Capture the cell that displays the provided text and extract its (x, y) central coordinate. 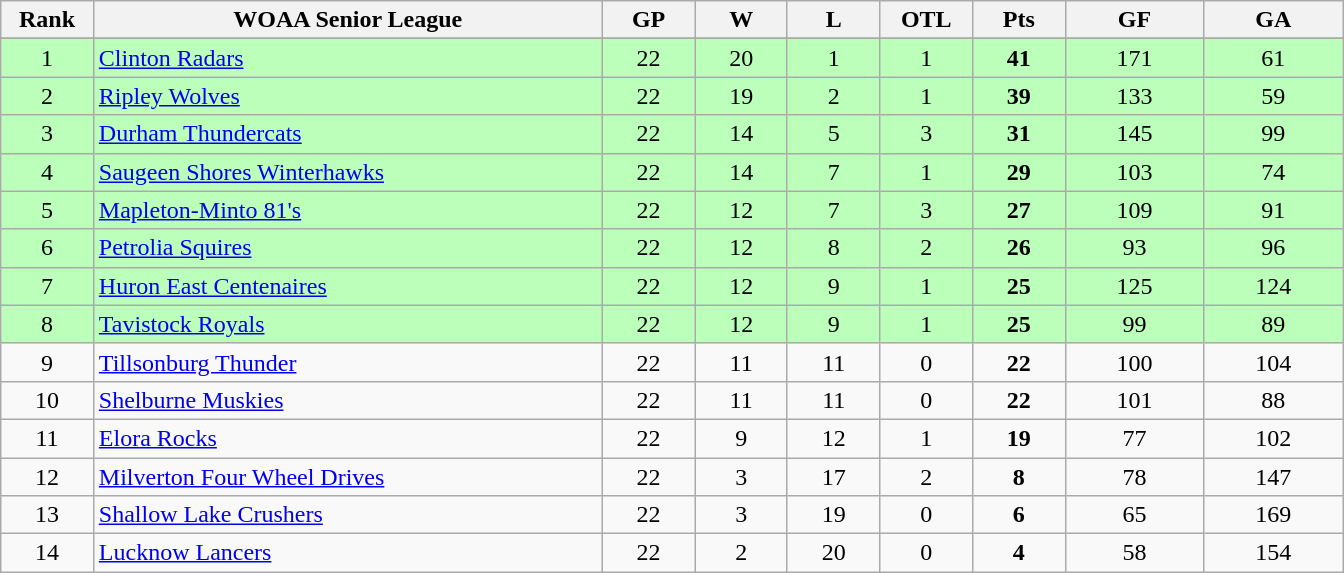
96 (1274, 248)
26 (1020, 248)
GP (648, 20)
Shallow Lake Crushers (348, 515)
103 (1134, 172)
Pts (1020, 20)
WOAA Senior League (348, 20)
Clinton Radars (348, 58)
88 (1274, 400)
169 (1274, 515)
Ripley Wolves (348, 96)
Huron East Centenaires (348, 286)
Lucknow Lancers (348, 553)
102 (1274, 438)
61 (1274, 58)
91 (1274, 210)
OTL (926, 20)
104 (1274, 362)
89 (1274, 324)
100 (1134, 362)
101 (1134, 400)
Durham Thundercats (348, 134)
Petrolia Squires (348, 248)
Saugeen Shores Winterhawks (348, 172)
78 (1134, 477)
93 (1134, 248)
154 (1274, 553)
124 (1274, 286)
147 (1274, 477)
29 (1020, 172)
Mapleton-Minto 81's (348, 210)
39 (1020, 96)
109 (1134, 210)
Shelburne Muskies (348, 400)
GF (1134, 20)
58 (1134, 553)
Tillsonburg Thunder (348, 362)
65 (1134, 515)
171 (1134, 58)
133 (1134, 96)
L (834, 20)
77 (1134, 438)
145 (1134, 134)
GA (1274, 20)
41 (1020, 58)
Tavistock Royals (348, 324)
27 (1020, 210)
17 (834, 477)
13 (48, 515)
74 (1274, 172)
59 (1274, 96)
W (742, 20)
Milverton Four Wheel Drives (348, 477)
31 (1020, 134)
Rank (48, 20)
10 (48, 400)
125 (1134, 286)
Elora Rocks (348, 438)
